For the text-containing cell, return its midpoint in (X, Y) coordinate format. 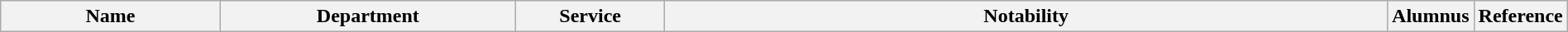
Alumnus (1431, 16)
Reference (1520, 16)
Notability (1026, 16)
Department (367, 16)
Name (111, 16)
Service (590, 16)
